Return (X, Y) of the center of cell containing provided text 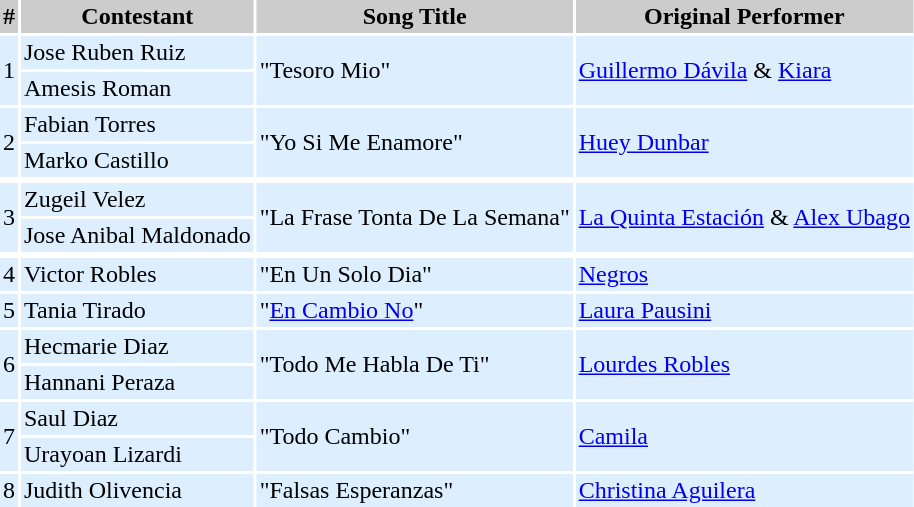
"Falsas Esperanzas" (415, 490)
Huey Dunbar (744, 142)
Contestant (138, 16)
"Yo Si Me Enamore" (415, 142)
"La Frase Tonta De La Semana" (415, 218)
Hannani Peraza (138, 382)
Christina Aguilera (744, 490)
Negros (744, 274)
Jose Ruben Ruiz (138, 52)
4 (9, 274)
"En Cambio No" (415, 310)
7 (9, 436)
1 (9, 70)
# (9, 16)
3 (9, 218)
Jose Anibal Maldonado (138, 236)
Marko Castillo (138, 160)
Amesis Roman (138, 88)
Guillermo Dávila & Kiara (744, 70)
"Todo Me Habla De Ti" (415, 364)
"Tesoro Mio" (415, 70)
Urayoan Lizardi (138, 454)
"En Un Solo Dia" (415, 274)
Camila (744, 436)
6 (9, 364)
Hecmarie Diaz (138, 346)
5 (9, 310)
2 (9, 142)
Song Title (415, 16)
Tania Tirado (138, 310)
"Todo Cambio" (415, 436)
Fabian Torres (138, 124)
Lourdes Robles (744, 364)
Saul Diaz (138, 418)
Judith Olivencia (138, 490)
La Quinta Estación & Alex Ubago (744, 218)
Victor Robles (138, 274)
Laura Pausini (744, 310)
Original Performer (744, 16)
8 (9, 490)
Zugeil Velez (138, 200)
